For the text-containing cell, return its midpoint in (x, y) coordinate format. 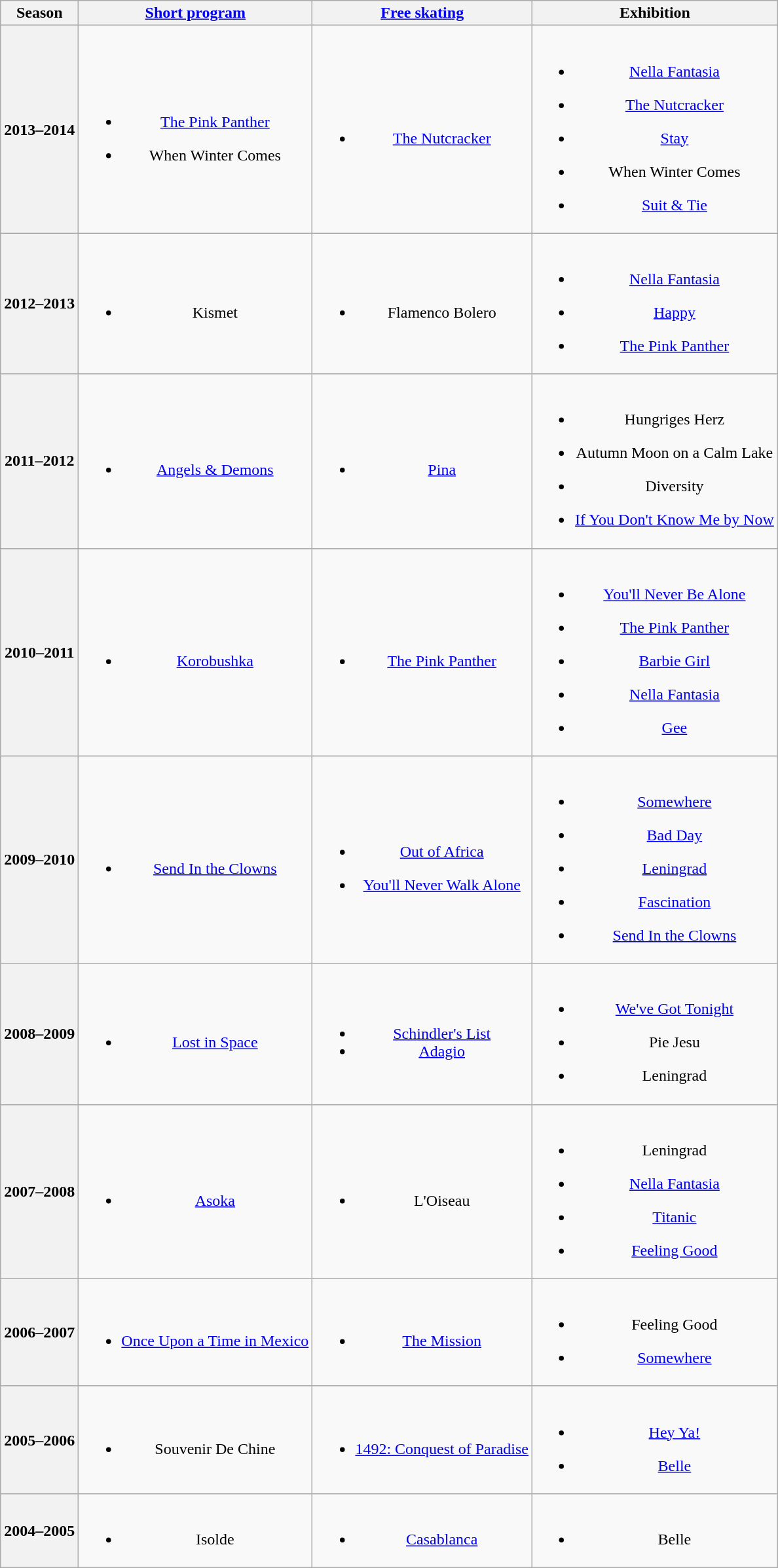
Souvenir De Chine (195, 1440)
Feeling Good Somewhere (655, 1332)
1492: Conquest of Paradise (422, 1440)
2007–2008 (39, 1191)
Free skating (422, 13)
Nella FantasiaThe Nutcracker Stay When Winter Comes Suit & Tie (655, 130)
Schindler's List Adagio (422, 1034)
2012–2013 (39, 304)
Flamenco Bolero (422, 304)
Hey Ya! Belle (655, 1440)
L'Oiseau (422, 1191)
Isolde (195, 1530)
The Nutcracker (422, 130)
Season (39, 13)
The Pink Panther When Winter Comes (195, 130)
Send In the Clowns (195, 859)
Kismet (195, 304)
The Pink Panther (422, 652)
Out of Africa You'll Never Walk Alone (422, 859)
Short program (195, 13)
Angels & Demons (195, 461)
Hungriges Herz Autumn Moon on a Calm Lake Diversity If You Don't Know Me by Now (655, 461)
The Mission (422, 1332)
Somewhere Bad Day Leningrad Fascination Send In the Clowns (655, 859)
Casablanca (422, 1530)
You'll Never Be Alone The Pink Panther Barbie Girl Nella FantasiaGee (655, 652)
2005–2006 (39, 1440)
2008–2009 (39, 1034)
Belle (655, 1530)
2013–2014 (39, 130)
Leningrad Nella FantasiaTitanicFeeling Good (655, 1191)
Nella FantasiaHappy The Pink Panther (655, 304)
2004–2005 (39, 1530)
Lost in Space (195, 1034)
2010–2011 (39, 652)
Asoka (195, 1191)
Exhibition (655, 13)
2009–2010 (39, 859)
Once Upon a Time in Mexico (195, 1332)
Korobushka (195, 652)
2011–2012 (39, 461)
Pina (422, 461)
2006–2007 (39, 1332)
We've Got Tonight Pie Jesu Leningrad (655, 1034)
